Provide the [X, Y] coordinate of the cell's center where the given text is located.  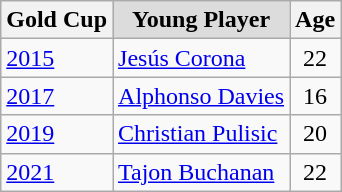
Gold Cup [57, 20]
20 [316, 134]
Christian Pulisic [202, 134]
Young Player [202, 20]
Alphonso Davies [202, 96]
Age [316, 20]
Jesús Corona [202, 58]
Tajon Buchanan [202, 172]
16 [316, 96]
2017 [57, 96]
2015 [57, 58]
2019 [57, 134]
2021 [57, 172]
